Provide the (X, Y) coordinate of the cell's center where the given text is located.  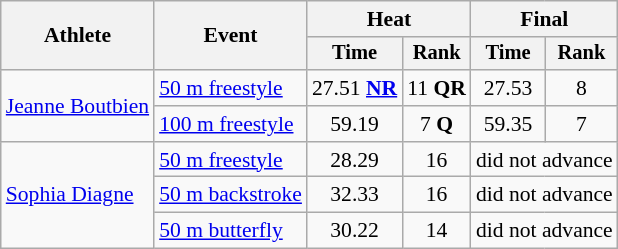
Event (230, 36)
Sophia Diagne (78, 196)
100 m freestyle (230, 124)
14 (436, 231)
11 QR (436, 88)
30.22 (354, 231)
32.33 (354, 195)
Jeanne Boutbien (78, 106)
7 Q (436, 124)
Final (544, 19)
27.51 NR (354, 88)
Athlete (78, 36)
50 m butterfly (230, 231)
59.19 (354, 124)
27.53 (508, 88)
50 m backstroke (230, 195)
28.29 (354, 160)
59.35 (508, 124)
Heat (389, 19)
8 (582, 88)
7 (582, 124)
